For the text-containing cell, return its midpoint in [X, Y] coordinate format. 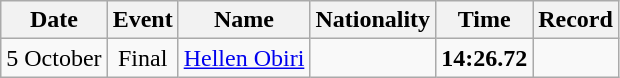
Nationality [373, 20]
Event [142, 20]
Record [576, 20]
Final [142, 58]
14:26.72 [484, 58]
Hellen Obiri [244, 58]
Date [54, 20]
Name [244, 20]
Time [484, 20]
5 October [54, 58]
